Scan for the cell matching the given text and deliver its [x, y] coordinate at center. 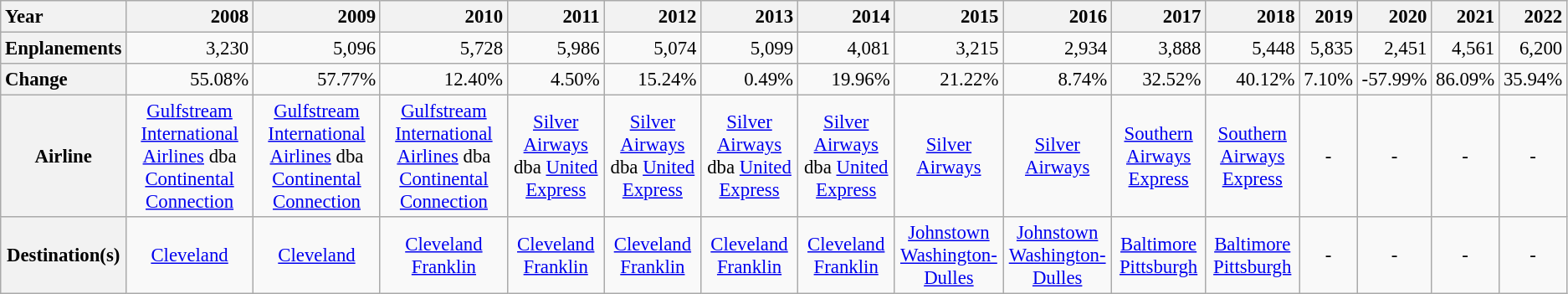
5,728 [443, 49]
3,230 [190, 49]
2014 [846, 17]
32.52% [1159, 80]
0.49% [750, 80]
Enplanements [64, 49]
19.96% [846, 80]
2,934 [1058, 49]
5,448 [1253, 49]
Destination(s) [64, 255]
4.50% [556, 80]
2019 [1329, 17]
2012 [653, 17]
2011 [556, 17]
15.24% [653, 80]
Change [64, 80]
2020 [1394, 17]
3,215 [949, 49]
57.77% [317, 80]
2015 [949, 17]
5,099 [750, 49]
55.08% [190, 80]
Year [64, 17]
2008 [190, 17]
5,835 [1329, 49]
8.74% [1058, 80]
2018 [1253, 17]
5,096 [317, 49]
5,986 [556, 49]
2,451 [1394, 49]
2016 [1058, 17]
6,200 [1533, 49]
2010 [443, 17]
2022 [1533, 17]
12.40% [443, 80]
40.12% [1253, 80]
5,074 [653, 49]
-57.99% [1394, 80]
Airline [64, 157]
2009 [317, 17]
7.10% [1329, 80]
86.09% [1466, 80]
35.94% [1533, 80]
2013 [750, 17]
2021 [1466, 17]
2017 [1159, 17]
3,888 [1159, 49]
21.22% [949, 80]
4,081 [846, 49]
4,561 [1466, 49]
